Provide the [X, Y] coordinate of the cell's center where the given text is located.  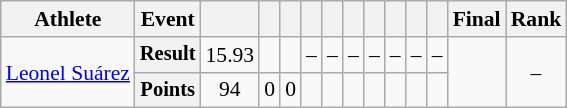
Athlete [68, 19]
Result [168, 55]
Leonel Suárez [68, 72]
Final [477, 19]
Event [168, 19]
Points [168, 90]
Rank [536, 19]
94 [230, 90]
15.93 [230, 55]
